Search for the cell housing the specified text and yield its (x, y) center coordinate. 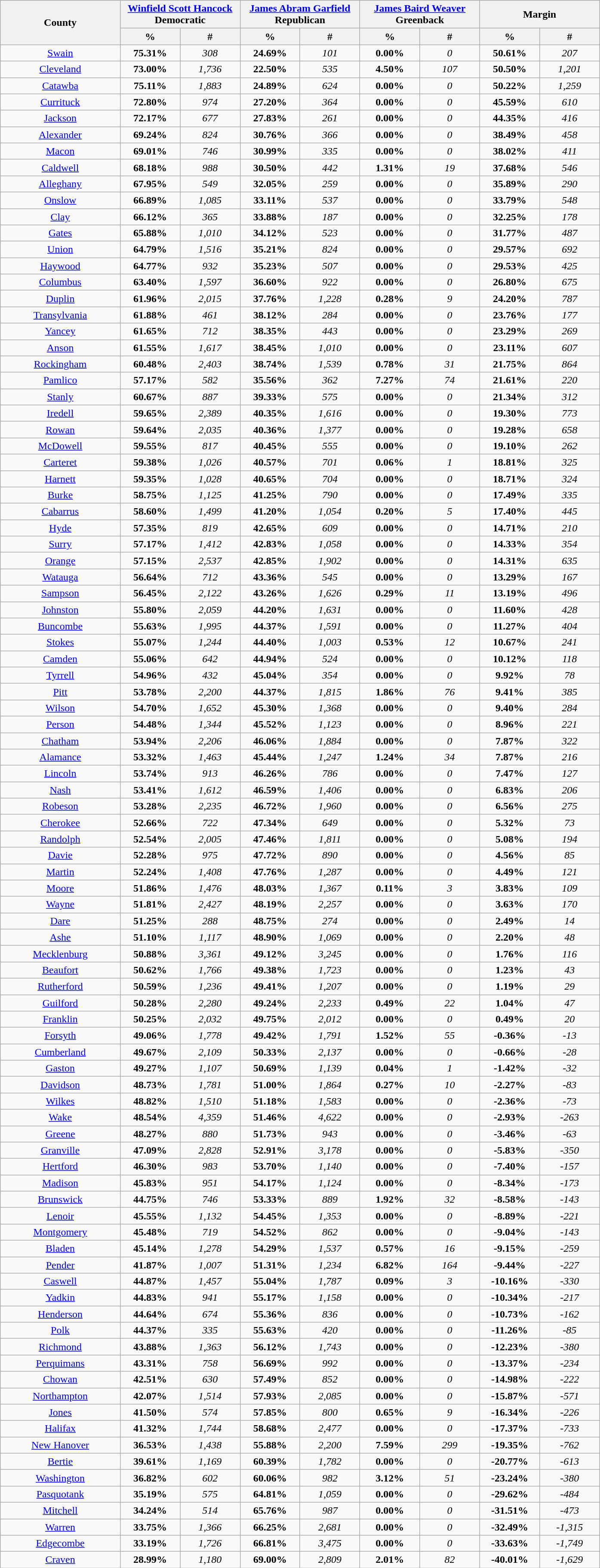
37.68% (509, 167)
-9.04% (509, 1232)
-10.34% (509, 1298)
8.96% (509, 724)
1,247 (329, 757)
64.81% (270, 1494)
53.41% (150, 790)
817 (210, 446)
0.57% (390, 1248)
45.48% (150, 1232)
27.83% (270, 118)
46.30% (150, 1167)
365 (210, 216)
2.01% (390, 1560)
1,811 (329, 839)
57.93% (270, 1396)
1,476 (210, 888)
1,353 (329, 1216)
47 (569, 1003)
50.62% (150, 970)
Cherokee (60, 823)
1,201 (569, 69)
0.29% (390, 593)
819 (210, 528)
1.52% (390, 1036)
40.57% (270, 462)
30.76% (270, 135)
60.39% (270, 1461)
-29.62% (509, 1494)
48.19% (270, 904)
14.71% (509, 528)
523 (329, 233)
44.75% (150, 1199)
68.18% (150, 167)
9.41% (509, 691)
1,377 (329, 429)
1,616 (329, 413)
Hertford (60, 1167)
-83 (569, 1085)
177 (569, 315)
52.66% (150, 823)
35.19% (150, 1494)
Gaston (60, 1068)
54.29% (270, 1248)
35.21% (270, 250)
17.49% (509, 495)
1.31% (390, 167)
58.60% (150, 512)
2,109 (210, 1052)
-33.63% (509, 1543)
5 (450, 512)
59.55% (150, 446)
Caldwell (60, 167)
546 (569, 167)
42.51% (150, 1380)
55.36% (270, 1314)
Ashe (60, 937)
-16.34% (509, 1412)
24.89% (270, 86)
658 (569, 429)
Davie (60, 855)
Warren (60, 1527)
-20.77% (509, 1461)
0.06% (390, 462)
Harnett (60, 479)
3.12% (390, 1478)
66.81% (270, 1543)
Cleveland (60, 69)
41.87% (150, 1265)
610 (569, 102)
22 (450, 1003)
James Abram GarfieldRepublican (300, 15)
880 (210, 1134)
1,652 (210, 708)
4,622 (329, 1117)
1,583 (329, 1101)
Madison (60, 1183)
50.33% (270, 1052)
-14.98% (509, 1380)
677 (210, 118)
-13 (569, 1036)
Bladen (60, 1248)
38.49% (509, 135)
29.57% (509, 250)
-8.58% (509, 1199)
-7.40% (509, 1167)
121 (569, 872)
951 (210, 1183)
-1.42% (509, 1068)
2,015 (210, 299)
-9.15% (509, 1248)
76 (450, 691)
1,244 (210, 642)
Halifax (60, 1429)
49.42% (270, 1036)
Cabarrus (60, 512)
36.60% (270, 282)
545 (329, 577)
Columbus (60, 282)
36.82% (150, 1478)
1,180 (210, 1560)
514 (210, 1510)
127 (569, 774)
704 (329, 479)
66.12% (150, 216)
60.06% (270, 1478)
23.29% (509, 331)
1,028 (210, 479)
-23.24% (509, 1478)
1,995 (210, 626)
496 (569, 593)
Anson (60, 348)
1,591 (329, 626)
-227 (569, 1265)
1,026 (210, 462)
1,787 (329, 1281)
Iredell (60, 413)
-226 (569, 1412)
Burke (60, 495)
7.47% (509, 774)
-234 (569, 1363)
-3.46% (509, 1134)
Northampton (60, 1396)
75.31% (150, 53)
-330 (569, 1281)
64.79% (150, 250)
40.65% (270, 479)
982 (329, 1478)
2,257 (329, 904)
1,368 (329, 708)
Greene (60, 1134)
6.83% (509, 790)
692 (569, 250)
Person (60, 724)
49.67% (150, 1052)
52.24% (150, 872)
10.67% (509, 642)
44.87% (150, 1281)
21.61% (509, 380)
37.76% (270, 299)
32.25% (509, 216)
602 (210, 1478)
52.54% (150, 839)
66.25% (270, 1527)
59.65% (150, 413)
43.36% (270, 577)
44.35% (509, 118)
46.26% (270, 774)
1,132 (210, 1216)
38.35% (270, 331)
0.28% (390, 299)
107 (450, 69)
38.74% (270, 364)
18.81% (509, 462)
170 (569, 904)
50.25% (150, 1019)
428 (569, 610)
-8.34% (509, 1183)
33.79% (509, 200)
385 (569, 691)
22.50% (270, 69)
54.70% (150, 708)
582 (210, 380)
46.59% (270, 790)
458 (569, 135)
574 (210, 1412)
41.25% (270, 495)
Carteret (60, 462)
-9.44% (509, 1265)
Jackson (60, 118)
44.64% (150, 1314)
56.64% (150, 577)
29 (569, 986)
Guilford (60, 1003)
-221 (569, 1216)
-762 (569, 1445)
2,235 (210, 806)
47.09% (150, 1150)
1,815 (329, 691)
-222 (569, 1380)
-8.89% (509, 1216)
1,884 (329, 741)
2,122 (210, 593)
416 (569, 118)
Pender (60, 1265)
535 (329, 69)
Washington (60, 1478)
275 (569, 806)
-32 (569, 1068)
461 (210, 315)
36.53% (150, 1445)
922 (329, 282)
Watauga (60, 577)
1,412 (210, 544)
James Baird WeaverGreenback (420, 15)
50.88% (150, 954)
48.75% (270, 921)
118 (569, 659)
54.48% (150, 724)
269 (569, 331)
Haywood (60, 266)
1,228 (329, 299)
53.28% (150, 806)
210 (569, 528)
35.56% (270, 380)
32 (450, 1199)
-19.35% (509, 1445)
1,278 (210, 1248)
40.45% (270, 446)
2,280 (210, 1003)
290 (569, 184)
1.04% (509, 1003)
49.12% (270, 954)
-2.27% (509, 1085)
Alamance (60, 757)
1,085 (210, 200)
889 (329, 1199)
1,631 (329, 610)
33.75% (150, 1527)
4.50% (390, 69)
1,366 (210, 1527)
34.24% (150, 1510)
13.29% (509, 577)
Wake (60, 1117)
Richmond (60, 1347)
57.35% (150, 528)
33.19% (150, 1543)
537 (329, 200)
2,059 (210, 610)
1,726 (210, 1543)
61.96% (150, 299)
60.48% (150, 364)
49.38% (270, 970)
52.28% (150, 855)
548 (569, 200)
-63 (569, 1134)
2,137 (329, 1052)
Mitchell (60, 1510)
-259 (569, 1248)
12 (450, 642)
35.89% (509, 184)
Henderson (60, 1314)
20 (569, 1019)
1,236 (210, 986)
Dare (60, 921)
51.00% (270, 1085)
364 (329, 102)
Buncombe (60, 626)
44.40% (270, 642)
274 (329, 921)
-162 (569, 1314)
1,883 (210, 86)
40.36% (270, 429)
1,125 (210, 495)
57.49% (270, 1380)
-263 (569, 1117)
51.86% (150, 888)
Wilkes (60, 1101)
635 (569, 561)
50.50% (509, 69)
Nash (60, 790)
-1,629 (569, 1560)
507 (329, 266)
38.12% (270, 315)
19.28% (509, 429)
259 (329, 184)
Granville (60, 1150)
6.56% (509, 806)
1,612 (210, 790)
-73 (569, 1101)
-85 (569, 1330)
Johnston (60, 610)
21.75% (509, 364)
54.96% (150, 675)
6.82% (390, 1265)
1,510 (210, 1101)
-173 (569, 1183)
0.53% (390, 642)
983 (210, 1167)
445 (569, 512)
11.60% (509, 610)
48.03% (270, 888)
2.20% (509, 937)
941 (210, 1298)
30.99% (270, 151)
1,514 (210, 1396)
-350 (569, 1150)
1,140 (329, 1167)
2,403 (210, 364)
Edgecombe (60, 1543)
31.77% (509, 233)
Tyrrell (60, 675)
Montgomery (60, 1232)
-13.37% (509, 1363)
411 (569, 151)
1,597 (210, 282)
722 (210, 823)
Catawba (60, 86)
221 (569, 724)
362 (329, 380)
33.88% (270, 216)
2,206 (210, 741)
55.07% (150, 642)
39.61% (150, 1461)
51.81% (150, 904)
852 (329, 1380)
-2.36% (509, 1101)
1,367 (329, 888)
-17.37% (509, 1429)
County (60, 22)
312 (569, 397)
29.53% (509, 266)
73.00% (150, 69)
241 (569, 642)
1,234 (329, 1265)
1,960 (329, 806)
45.55% (150, 1216)
2,828 (210, 1150)
56.45% (150, 593)
45.04% (270, 675)
Brunswick (60, 1199)
55.06% (150, 659)
-12.23% (509, 1347)
42.07% (150, 1396)
Gates (60, 233)
207 (569, 53)
864 (569, 364)
609 (329, 528)
59.64% (150, 429)
41.32% (150, 1429)
1,626 (329, 593)
178 (569, 216)
Onslow (60, 200)
-28 (569, 1052)
3,361 (210, 954)
Swain (60, 53)
42.65% (270, 528)
-10.73% (509, 1314)
40.35% (270, 413)
194 (569, 839)
1,007 (210, 1265)
42.83% (270, 544)
-0.36% (509, 1036)
43.31% (150, 1363)
67.95% (150, 184)
-1,315 (569, 1527)
-473 (569, 1510)
2,809 (329, 1560)
1.86% (390, 691)
220 (569, 380)
216 (569, 757)
308 (210, 53)
56.12% (270, 1347)
322 (569, 741)
30.50% (270, 167)
54.17% (270, 1183)
69.24% (150, 135)
31 (450, 364)
549 (210, 184)
1,438 (210, 1445)
58.68% (270, 1429)
50.28% (150, 1003)
164 (450, 1265)
3.63% (509, 904)
49.41% (270, 986)
-733 (569, 1429)
Forsyth (60, 1036)
0.04% (390, 1068)
26.80% (509, 282)
Craven (60, 1560)
51.10% (150, 937)
3.83% (509, 888)
54.45% (270, 1216)
46.06% (270, 741)
11.27% (509, 626)
Davidson (60, 1085)
45.44% (270, 757)
63.40% (150, 282)
487 (569, 233)
55 (450, 1036)
1.19% (509, 986)
14.31% (509, 561)
49.27% (150, 1068)
33.11% (270, 200)
7.27% (390, 380)
1,344 (210, 724)
2,427 (210, 904)
2,012 (329, 1019)
116 (569, 954)
Mecklenburg (60, 954)
1.76% (509, 954)
48.54% (150, 1117)
9.40% (509, 708)
56.69% (270, 1363)
59.35% (150, 479)
51.73% (270, 1134)
3,475 (329, 1543)
78 (569, 675)
0.27% (390, 1085)
-5.83% (509, 1150)
432 (210, 675)
1,457 (210, 1281)
288 (210, 921)
-613 (569, 1461)
48.90% (270, 937)
44.20% (270, 610)
Pasquotank (60, 1494)
43.26% (270, 593)
45.59% (509, 102)
1.23% (509, 970)
Martin (60, 872)
10 (450, 1085)
4,359 (210, 1117)
2,085 (329, 1396)
72.80% (150, 102)
-157 (569, 1167)
Currituck (60, 102)
790 (329, 495)
Macon (60, 151)
932 (210, 266)
New Hanover (60, 1445)
674 (210, 1314)
28.99% (150, 1560)
642 (210, 659)
50.59% (150, 986)
21.34% (509, 397)
4.56% (509, 855)
1,054 (329, 512)
-32.49% (509, 1527)
45.30% (270, 708)
Rutherford (60, 986)
1,069 (329, 937)
82 (450, 1560)
Duplin (60, 299)
Pitt (60, 691)
2.49% (509, 921)
51.46% (270, 1117)
836 (329, 1314)
Alexander (60, 135)
19.30% (509, 413)
-484 (569, 1494)
1.92% (390, 1199)
18.71% (509, 479)
48.73% (150, 1085)
887 (210, 397)
50.22% (509, 86)
786 (329, 774)
-40.01% (509, 1560)
Margin (539, 15)
Robeson (60, 806)
299 (450, 1445)
1,864 (329, 1085)
Lenoir (60, 1216)
1,408 (210, 872)
1,158 (329, 1298)
206 (569, 790)
1,766 (210, 970)
1,287 (329, 872)
64.77% (150, 266)
53.94% (150, 741)
974 (210, 102)
943 (329, 1134)
42.85% (270, 561)
2,477 (329, 1429)
758 (210, 1363)
-10.16% (509, 1281)
9.92% (509, 675)
Alleghany (60, 184)
Bertie (60, 1461)
2,233 (329, 1003)
Pamlico (60, 380)
51.25% (150, 921)
66.89% (150, 200)
43.88% (150, 1347)
McDowell (60, 446)
-0.66% (509, 1052)
-11.26% (509, 1330)
58.75% (150, 495)
1,516 (210, 250)
-571 (569, 1396)
2,035 (210, 429)
555 (329, 446)
2,005 (210, 839)
Hyde (60, 528)
1,059 (329, 1494)
1,499 (210, 512)
1,207 (329, 986)
Clay (60, 216)
5.32% (509, 823)
1,537 (329, 1248)
5.08% (509, 839)
Rockingham (60, 364)
167 (569, 577)
719 (210, 1232)
0.09% (390, 1281)
0.20% (390, 512)
800 (329, 1412)
17.40% (509, 512)
-15.87% (509, 1396)
53.32% (150, 757)
1,539 (329, 364)
2,681 (329, 1527)
0.11% (390, 888)
Chowan (60, 1380)
48.27% (150, 1134)
1,139 (329, 1068)
987 (329, 1510)
4.49% (509, 872)
55.17% (270, 1298)
52.91% (270, 1150)
Sampson (60, 593)
50.69% (270, 1068)
862 (329, 1232)
41.50% (150, 1412)
787 (569, 299)
1,781 (210, 1085)
701 (329, 462)
53.78% (150, 691)
1,123 (329, 724)
1,778 (210, 1036)
1,406 (329, 790)
Polk (60, 1330)
0.65% (390, 1412)
44.94% (270, 659)
1.24% (390, 757)
47.34% (270, 823)
1,363 (210, 1347)
50.61% (509, 53)
975 (210, 855)
890 (329, 855)
3,245 (329, 954)
324 (569, 479)
1,791 (329, 1036)
34.12% (270, 233)
60.67% (150, 397)
14 (569, 921)
10.12% (509, 659)
649 (329, 823)
Chatham (60, 741)
54.52% (270, 1232)
1,744 (210, 1429)
47.76% (270, 872)
Surry (60, 544)
69.01% (150, 151)
45.83% (150, 1183)
23.76% (509, 315)
Franklin (60, 1019)
-1,749 (569, 1543)
73 (569, 823)
-217 (569, 1298)
11 (450, 593)
1,169 (210, 1461)
65.76% (270, 1510)
187 (329, 216)
630 (210, 1380)
Wayne (60, 904)
45.14% (150, 1248)
Camden (60, 659)
-2.93% (509, 1117)
49.24% (270, 1003)
Perquimans (60, 1363)
Jones (60, 1412)
49.75% (270, 1019)
425 (569, 266)
48.82% (150, 1101)
14.33% (509, 544)
75.11% (150, 86)
51.18% (270, 1101)
27.20% (270, 102)
49.06% (150, 1036)
1,723 (329, 970)
624 (329, 86)
74 (450, 380)
7.59% (390, 1445)
53.33% (270, 1199)
51 (450, 1478)
101 (329, 53)
1,003 (329, 642)
59.38% (150, 462)
1,259 (569, 86)
47.46% (270, 839)
992 (329, 1363)
1,058 (329, 544)
Rowan (60, 429)
19.10% (509, 446)
46.72% (270, 806)
442 (329, 167)
13.19% (509, 593)
19 (450, 167)
524 (329, 659)
57.15% (150, 561)
1,124 (329, 1183)
Orange (60, 561)
420 (329, 1330)
988 (210, 167)
773 (569, 413)
Moore (60, 888)
72.17% (150, 118)
2,389 (210, 413)
61.88% (150, 315)
61.55% (150, 348)
3,178 (329, 1150)
Union (60, 250)
Wilson (60, 708)
1,117 (210, 937)
-31.51% (509, 1510)
Yancey (60, 331)
1,743 (329, 1347)
53.70% (270, 1167)
Yadkin (60, 1298)
35.23% (270, 266)
607 (569, 348)
Lincoln (60, 774)
1,736 (210, 69)
2,537 (210, 561)
32.05% (270, 184)
Beaufort (60, 970)
404 (569, 626)
262 (569, 446)
55.80% (150, 610)
55.88% (270, 1445)
443 (329, 331)
Stanly (60, 397)
Caswell (60, 1281)
47.72% (270, 855)
1,902 (329, 561)
53.74% (150, 774)
Transylvania (60, 315)
55.04% (270, 1281)
23.11% (509, 348)
1,463 (210, 757)
913 (210, 774)
Stokes (60, 642)
39.33% (270, 397)
0.78% (390, 364)
109 (569, 888)
24.69% (270, 53)
1,617 (210, 348)
Cumberland (60, 1052)
325 (569, 462)
45.52% (270, 724)
85 (569, 855)
Randolph (60, 839)
38.45% (270, 348)
261 (329, 118)
1,782 (329, 1461)
57.85% (270, 1412)
44.83% (150, 1298)
2,032 (210, 1019)
43 (569, 970)
41.20% (270, 512)
51.31% (270, 1265)
69.00% (270, 1560)
48 (569, 937)
16 (450, 1248)
65.88% (150, 233)
366 (329, 135)
1,107 (210, 1068)
38.02% (509, 151)
34 (450, 757)
24.20% (509, 299)
61.65% (150, 331)
Winfield Scott HancockDemocratic (180, 15)
675 (569, 282)
